From the cell containing the given text, extract its center point as (X, Y) coordinate. 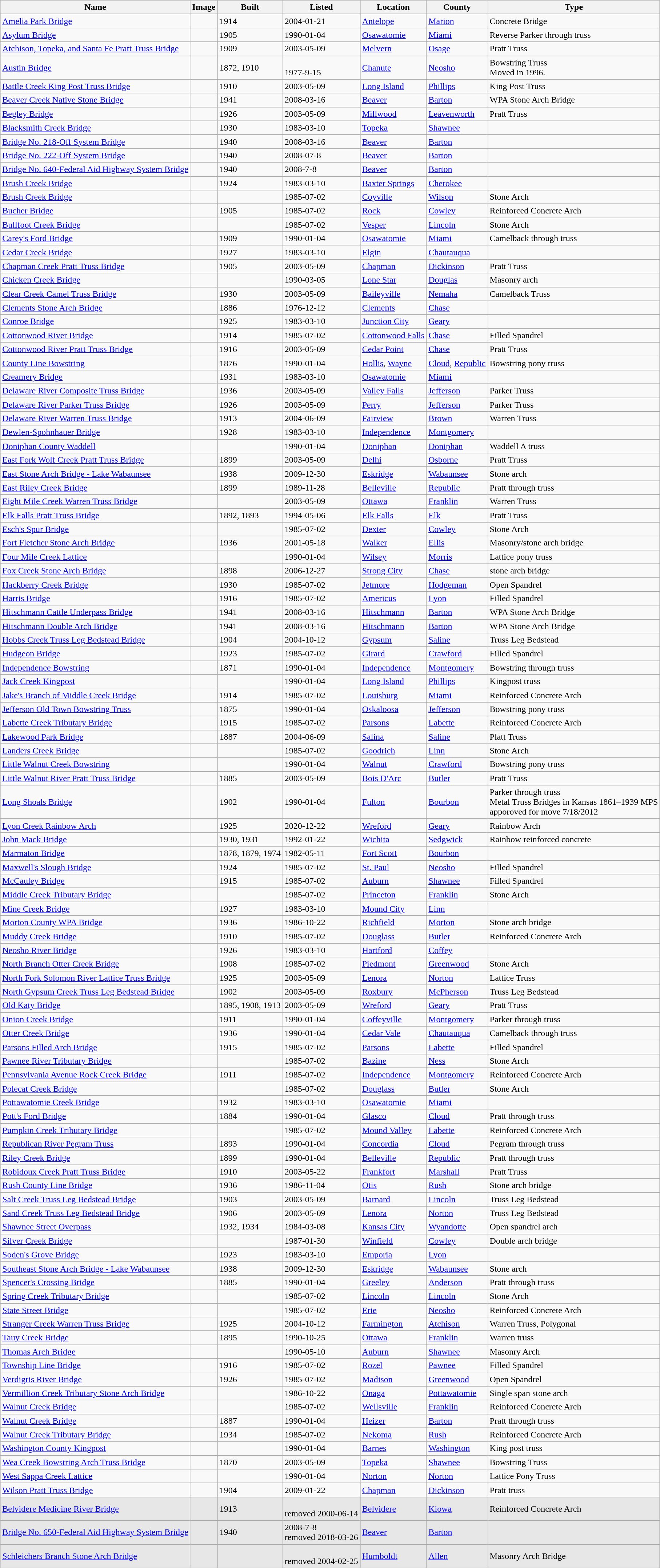
Emporia (393, 1255)
Bridge No. 650-Federal Aid Highway System Bridge (95, 1532)
Esch's Spur Bridge (95, 529)
Chanute (393, 68)
Otter Creek Bridge (95, 1033)
Nekoma (393, 1435)
Greeley (393, 1282)
1932 (250, 1103)
Little Walnut Creek Bowstring (95, 764)
Kiowa (457, 1508)
1893 (250, 1144)
Concrete Bridge (574, 21)
State Street Bridge (95, 1310)
1931 (250, 377)
Farmington (393, 1324)
Cloud, Republic (457, 363)
King Post Truss (574, 86)
Wilsey (393, 557)
Millwood (393, 114)
1895 (250, 1338)
Chapman Creek Pratt Truss Bridge (95, 266)
Cedar Point (393, 349)
2001-05-18 (321, 543)
2020-12-22 (321, 825)
Hollis, Wayne (393, 363)
Cherokee (457, 183)
Bullfoot Creek Bridge (95, 225)
Warren truss (574, 1338)
Battle Creek King Post Truss Bridge (95, 86)
1982-05-11 (321, 853)
McCauley Bridge (95, 881)
Hitschmann Double Arch Bridge (95, 626)
Washington (457, 1448)
Hobbs Creek Truss Leg Bedstead Bridge (95, 640)
Elk Falls Pratt Truss Bridge (95, 515)
Wichita (393, 839)
1990-03-05 (321, 280)
Camelback Truss (574, 294)
Otis (393, 1185)
Princeton (393, 895)
1871 (250, 668)
Antelope (393, 21)
Landers Creek Bridge (95, 751)
Concordia (393, 1144)
Robidoux Creek Pratt Truss Bridge (95, 1172)
Coffeyville (393, 1019)
Bridge No. 218-Off System Bridge (95, 141)
Four Mile Creek Lattice (95, 557)
Morris (457, 557)
Lattice Pony Truss (574, 1476)
Hartford (393, 950)
Rainbow Arch (574, 825)
1872, 1910 (250, 68)
Pottawatomie Creek Bridge (95, 1103)
Baileyville (393, 294)
Jake's Branch of Middle Creek Bridge (95, 695)
2004-01-21 (321, 21)
Cedar Vale (393, 1033)
Sand Creek Truss Leg Bedstead Bridge (95, 1213)
Elk Falls (393, 515)
1903 (250, 1199)
Single span stone arch (574, 1393)
Neosho River Bridge (95, 950)
Girard (393, 654)
Beaver Creek Native Stone Bridge (95, 100)
McPherson (457, 992)
Perry (393, 405)
Oskaloosa (393, 709)
Rush County Line Bridge (95, 1185)
Mound City (393, 909)
Frankfort (393, 1172)
Hodgeman (457, 584)
Southeast Stone Arch Bridge - Lake Wabaunsee (95, 1268)
Bois D'Arc (393, 778)
County (457, 7)
Americus (393, 598)
Goodrich (393, 751)
Silver Creek Bridge (95, 1241)
1928 (250, 432)
Begley Bridge (95, 114)
Old Katy Bridge (95, 1005)
Lattice Truss (574, 978)
2003-05-22 (321, 1172)
Elgin (393, 252)
1876 (250, 363)
Maxwell's Slough Bridge (95, 867)
Lyon Creek Rainbow Arch (95, 825)
removed 2000-06-14 (321, 1508)
Middle Creek Tributary Bridge (95, 895)
Built (250, 7)
2009-01-22 (321, 1490)
Belvidere (393, 1508)
Doniphan County Waddell (95, 446)
John Mack Bridge (95, 839)
Onaga (393, 1393)
Pottawatomie (457, 1393)
1930, 1931 (250, 839)
Fort Fletcher Stone Arch Bridge (95, 543)
1884 (250, 1116)
Junction City (393, 321)
Conroe Bridge (95, 321)
Brown (457, 419)
Long Shoals Bridge (95, 802)
Parker through trussMetal Truss Bridges in Kansas 1861–1939 MPSapporoved for move 7/18/2012 (574, 802)
Shawnee Street Overpass (95, 1227)
Tauy Creek Bridge (95, 1338)
East Fork Wolf Creek Pratt Truss Bridge (95, 460)
Wellsville (393, 1407)
Nemaha (457, 294)
Kingpost truss (574, 681)
Fairview (393, 419)
Walnut Creek Tributary Bridge (95, 1435)
1994-05-06 (321, 515)
1932, 1934 (250, 1227)
Pawnee River Tributary Bridge (95, 1061)
Leavenworth (457, 114)
North Branch Otter Creek Bridge (95, 964)
Morton (457, 923)
Chicken Creek Bridge (95, 280)
Jefferson Old Town Bowstring Truss (95, 709)
Piedmont (393, 964)
Elk (457, 515)
Clear Creek Camel Truss Bridge (95, 294)
Humboldt (393, 1556)
1886 (250, 308)
Wyandotte (457, 1227)
Pott's Ford Bridge (95, 1116)
Walker (393, 543)
Labette Creek Tributary Bridge (95, 723)
1984-03-08 (321, 1227)
Delaware River Composite Truss Bridge (95, 391)
Eight Mile Creek Warren Truss Bridge (95, 501)
2008-7-8removed 2018-03-26 (321, 1532)
Allen (457, 1556)
Spencer's Crossing Bridge (95, 1282)
Platt Truss (574, 737)
Ness (457, 1061)
Kansas City (393, 1227)
Masonry arch (574, 280)
Waddell A truss (574, 446)
1875 (250, 709)
Harris Bridge (95, 598)
Madison (393, 1379)
Bridge No. 640-Federal Aid Highway System Bridge (95, 169)
Barnard (393, 1199)
Sedgwick (457, 839)
Pratt truss (574, 1490)
Blacksmith Creek Bridge (95, 128)
Coffey (457, 950)
1987-01-30 (321, 1241)
Louisburg (393, 695)
North Gypsum Creek Truss Leg Bedstead Bridge (95, 992)
removed 2004-02-25 (321, 1556)
East Riley Creek Bridge (95, 488)
Delaware River Warren Truss Bridge (95, 419)
Marion (457, 21)
Stranger Creek Warren Truss Bridge (95, 1324)
2008-7-8 (321, 169)
Thomas Arch Bridge (95, 1352)
1986-11-04 (321, 1185)
Washington County Kingpost (95, 1448)
Type (574, 7)
Salina (393, 737)
Gypsum (393, 640)
Spring Creek Tributary Bridge (95, 1296)
Listed (321, 7)
1990-05-10 (321, 1352)
Carey's Ford Bridge (95, 239)
Osage (457, 49)
Fox Creek Stone Arch Bridge (95, 571)
Rainbow reinforced concrete (574, 839)
Melvern (393, 49)
Hitschmann Cattle Underpass Bridge (95, 612)
Walnut (393, 764)
Richfield (393, 923)
Roxbury (393, 992)
Muddy Creek Bridge (95, 936)
Warren Truss, Polygonal (574, 1324)
2006-12-27 (321, 571)
Heizer (393, 1421)
Ellis (457, 543)
Bowstring TrussMoved in 1996. (574, 68)
Schleichers Branch Stone Arch Bridge (95, 1556)
Lone Star (393, 280)
Vermillion Creek Tributary Stone Arch Bridge (95, 1393)
Masonry/stone arch bridge (574, 543)
Cedar Creek Bridge (95, 252)
Lakewood Park Bridge (95, 737)
Pumpkin Creek Tributary Bridge (95, 1130)
Erie (393, 1310)
1990-10-25 (321, 1338)
1878, 1879, 1974 (250, 853)
Polecat Creek Bridge (95, 1088)
Vesper (393, 225)
Baxter Springs (393, 183)
Mound Valley (393, 1130)
Bucher Bridge (95, 211)
Cottonwood River Pratt Truss Bridge (95, 349)
Dewlen-Spohnhauer Bridge (95, 432)
Riley Creek Bridge (95, 1158)
Soden's Grove Bridge (95, 1255)
Bowstring Truss (574, 1462)
Parsons Filled Arch Bridge (95, 1047)
Osborne (457, 460)
Location (393, 7)
Masonry Arch (574, 1352)
Fort Scott (393, 853)
1906 (250, 1213)
Parker through truss (574, 1019)
Pennsylvania Avenue Rock Creek Bridge (95, 1075)
stone arch bridge (574, 571)
Independence Bowstring (95, 668)
Belvidere Medicine River Bridge (95, 1508)
Salt Creek Truss Leg Bedstead Bridge (95, 1199)
Rock (393, 211)
Reverse Parker through truss (574, 35)
Dexter (393, 529)
Jack Creek Kingpost (95, 681)
Marshall (457, 1172)
1895, 1908, 1913 (250, 1005)
East Stone Arch Bridge - Lake Wabaunsee (95, 474)
Cottonwood Falls (393, 335)
Double arch bridge (574, 1241)
Amelia Park Bridge (95, 21)
Morton County WPA Bridge (95, 923)
Little Walnut River Pratt Truss Bridge (95, 778)
1989-11-28 (321, 488)
Township Line Bridge (95, 1365)
Barnes (393, 1448)
Strong City (393, 571)
Anderson (457, 1282)
Masonry Arch Bridge (574, 1556)
Hudgeon Bridge (95, 654)
Lattice pony truss (574, 557)
1934 (250, 1435)
Delaware River Parker Truss Bridge (95, 405)
King post truss (574, 1448)
Atchison (457, 1324)
St. Paul (393, 867)
1892, 1893 (250, 515)
Mine Creek Bridge (95, 909)
Douglas (457, 280)
Asylum Bridge (95, 35)
Pawnee (457, 1365)
Bazine (393, 1061)
Creamery Bridge (95, 377)
1976-12-12 (321, 308)
Bridge No. 222-Off System Bridge (95, 155)
Winfield (393, 1241)
Image (204, 7)
Republican River Pegram Truss (95, 1144)
Valley Falls (393, 391)
Verdigris River Bridge (95, 1379)
2008-07-8 (321, 155)
Clements (393, 308)
Wilson (457, 197)
Atchison, Topeka, and Santa Fe Pratt Truss Bridge (95, 49)
Name (95, 7)
Coyville (393, 197)
Rozel (393, 1365)
Clements Stone Arch Bridge (95, 308)
Fulton (393, 802)
Hackberry Creek Bridge (95, 584)
Pegram through truss (574, 1144)
1908 (250, 964)
Glasco (393, 1116)
1977-9-15 (321, 68)
1898 (250, 571)
Bowstring through truss (574, 668)
Marmaton Bridge (95, 853)
Wilson Pratt Truss Bridge (95, 1490)
1992-01-22 (321, 839)
Austin Bridge (95, 68)
Wea Creek Bowstring Arch Truss Bridge (95, 1462)
West Sappa Creek Lattice (95, 1476)
Jetmore (393, 584)
County Line Bowstring (95, 363)
North Fork Solomon River Lattice Truss Bridge (95, 978)
Cottonwood River Bridge (95, 335)
1870 (250, 1462)
Delhi (393, 460)
Onion Creek Bridge (95, 1019)
Open spandrel arch (574, 1227)
